Identify which cell holds the provided text, then report its (x, y) central coordinate. 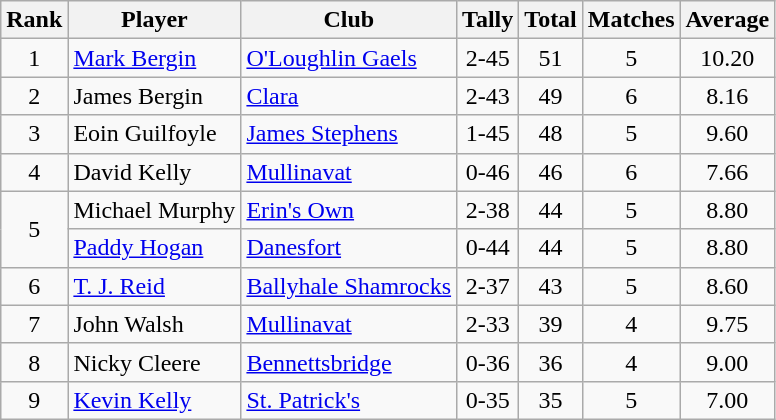
Mark Bergin (154, 58)
36 (551, 362)
Nicky Cleere (154, 362)
43 (551, 286)
James Bergin (154, 96)
Erin's Own (349, 210)
7.66 (728, 172)
0-46 (488, 172)
46 (551, 172)
Total (551, 20)
Rank (34, 20)
Tally (488, 20)
Michael Murphy (154, 210)
51 (551, 58)
7.00 (728, 400)
St. Patrick's (349, 400)
2-45 (488, 58)
Paddy Hogan (154, 248)
Average (728, 20)
Kevin Kelly (154, 400)
2-37 (488, 286)
0-44 (488, 248)
9.00 (728, 362)
10.20 (728, 58)
8.60 (728, 286)
2-38 (488, 210)
0-36 (488, 362)
9.60 (728, 134)
1-45 (488, 134)
35 (551, 400)
John Walsh (154, 324)
3 (34, 134)
O'Loughlin Gaels (349, 58)
8.16 (728, 96)
9 (34, 400)
Eoin Guilfoyle (154, 134)
David Kelly (154, 172)
9.75 (728, 324)
2-33 (488, 324)
T. J. Reid (154, 286)
Player (154, 20)
39 (551, 324)
Ballyhale Shamrocks (349, 286)
0-35 (488, 400)
Danesfort (349, 248)
7 (34, 324)
2-43 (488, 96)
Club (349, 20)
48 (551, 134)
James Stephens (349, 134)
Clara (349, 96)
8 (34, 362)
49 (551, 96)
Bennettsbridge (349, 362)
Matches (631, 20)
2 (34, 96)
1 (34, 58)
